Find where the given text appears and provide that cell's center as (x, y) coordinate. 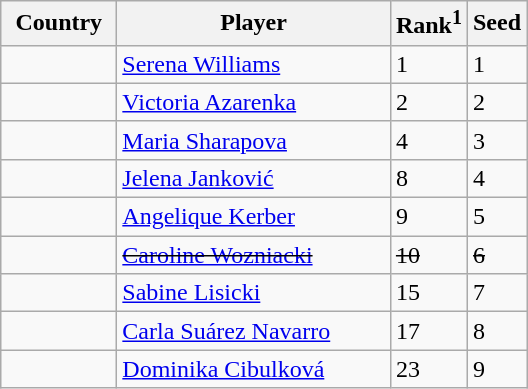
Player (254, 24)
Seed (496, 24)
Angelique Kerber (254, 217)
Victoria Azarenka (254, 102)
Dominika Cibulková (254, 369)
Maria Sharapova (254, 140)
23 (428, 369)
17 (428, 331)
Country (59, 24)
15 (428, 293)
Rank1 (428, 24)
Caroline Wozniacki (254, 255)
10 (428, 255)
3 (496, 140)
Carla Suárez Navarro (254, 331)
5 (496, 217)
7 (496, 293)
6 (496, 255)
Sabine Lisicki (254, 293)
Serena Williams (254, 64)
Jelena Janković (254, 178)
